Locate the cell with the specified text and output its (X, Y) center coordinate. 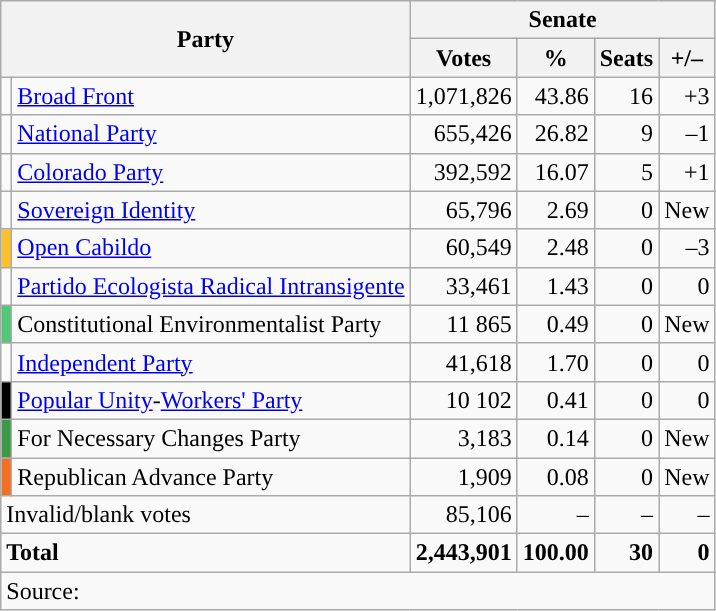
Independent Party (211, 362)
5 (626, 172)
41,618 (464, 362)
85,106 (464, 515)
100.00 (556, 553)
16 (626, 96)
% (556, 58)
65,796 (464, 210)
60,549 (464, 248)
Republican Advance Party (211, 477)
0.49 (556, 324)
Partido Ecologista Radical Intransigente (211, 286)
2.69 (556, 210)
655,426 (464, 134)
10 102 (464, 400)
Party (206, 39)
National Party (211, 134)
2,443,901 (464, 553)
2.48 (556, 248)
33,461 (464, 286)
16.07 (556, 172)
1,909 (464, 477)
+1 (687, 172)
Senate (562, 20)
1.70 (556, 362)
+3 (687, 96)
–3 (687, 248)
Broad Front (211, 96)
1.43 (556, 286)
3,183 (464, 438)
Open Cabildo (211, 248)
Votes (464, 58)
Seats (626, 58)
0.14 (556, 438)
43.86 (556, 96)
0.08 (556, 477)
+/– (687, 58)
Sovereign Identity (211, 210)
11 865 (464, 324)
1,071,826 (464, 96)
For Necessary Changes Party (211, 438)
Colorado Party (211, 172)
30 (626, 553)
–1 (687, 134)
Total (206, 553)
Source: (358, 591)
9 (626, 134)
26.82 (556, 134)
Invalid/blank votes (206, 515)
Popular Unity-Workers' Party (211, 400)
Constitutional Environmentalist Party (211, 324)
392,592 (464, 172)
0.41 (556, 400)
